Output the [x, y] coordinate of the center of the cell containing the given text.  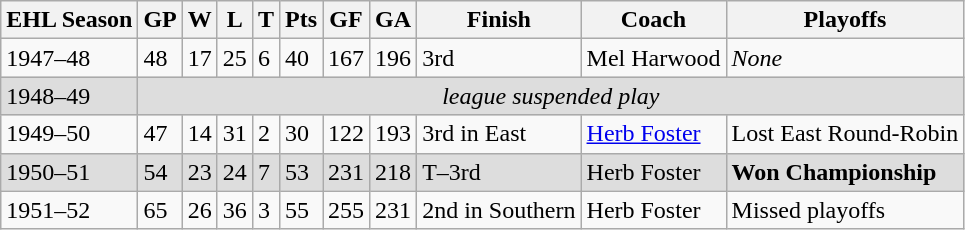
league suspended play [551, 96]
3rd [499, 58]
T–3rd [499, 172]
65 [160, 210]
Finish [499, 20]
196 [394, 58]
3 [266, 210]
Lost East Round-Robin [845, 134]
1950–51 [70, 172]
53 [300, 172]
GF [346, 20]
Pts [300, 20]
L [234, 20]
2nd in Southern [499, 210]
193 [394, 134]
1947–48 [70, 58]
122 [346, 134]
W [200, 20]
167 [346, 58]
1948–49 [70, 96]
40 [300, 58]
6 [266, 58]
3rd in East [499, 134]
36 [234, 210]
EHL Season [70, 20]
24 [234, 172]
17 [200, 58]
Won Championship [845, 172]
Mel Harwood [654, 58]
2 [266, 134]
Playoffs [845, 20]
T [266, 20]
Coach [654, 20]
47 [160, 134]
1949–50 [70, 134]
GA [394, 20]
255 [346, 210]
218 [394, 172]
25 [234, 58]
54 [160, 172]
26 [200, 210]
7 [266, 172]
Missed playoffs [845, 210]
23 [200, 172]
31 [234, 134]
None [845, 58]
48 [160, 58]
GP [160, 20]
55 [300, 210]
14 [200, 134]
30 [300, 134]
1951–52 [70, 210]
